Pinpoint the cell where the given text exists, returning its (x, y) midpoint coordinate. 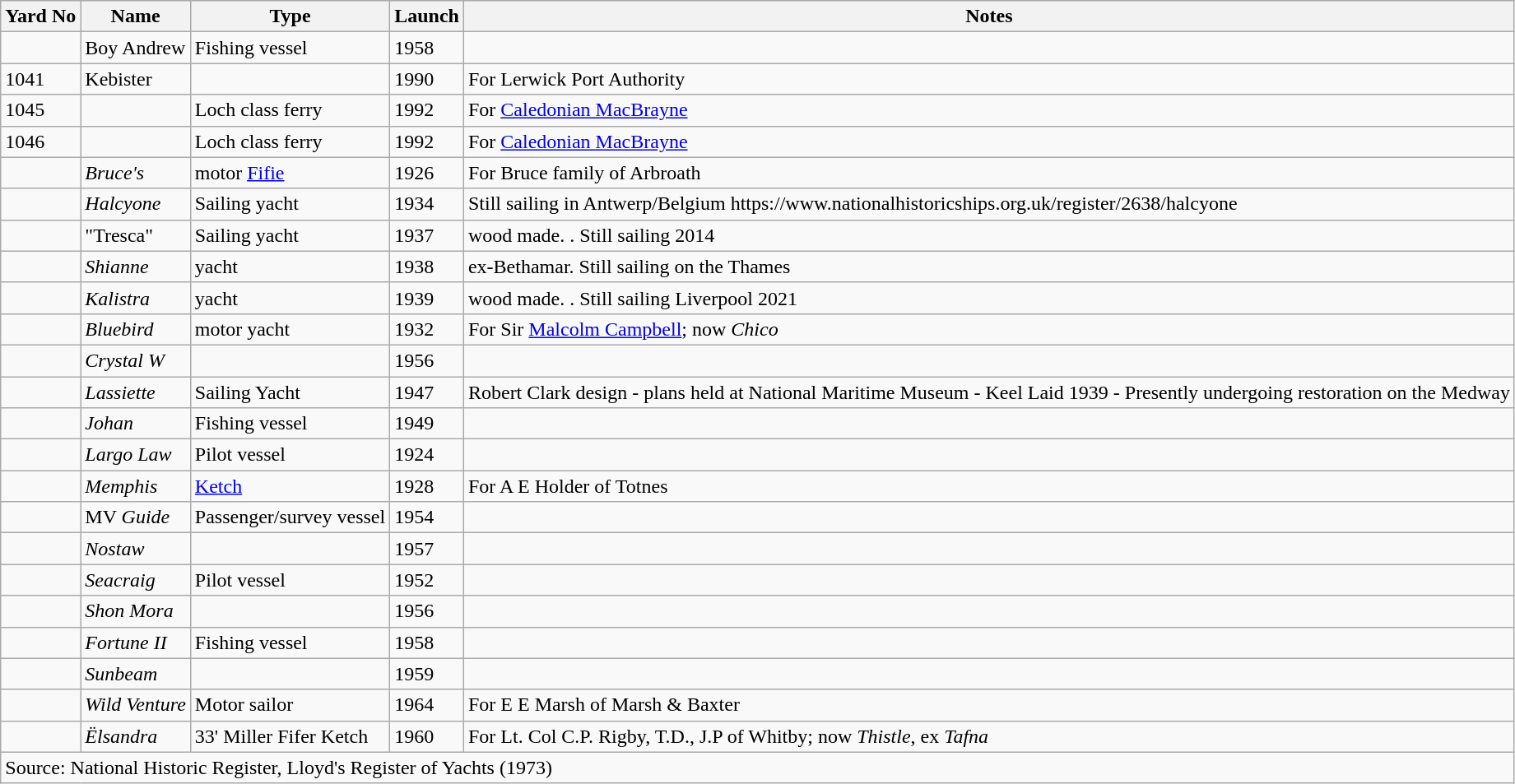
Bruce's (136, 173)
1934 (427, 204)
Lassiette (136, 392)
Bluebird (136, 329)
motor Fifie (290, 173)
1960 (427, 736)
Motor sailor (290, 705)
Launch (427, 16)
33' Miller Fifer Ketch (290, 736)
1939 (427, 298)
Shon Mora (136, 611)
wood made. . Still sailing 2014 (989, 235)
Still sailing in Antwerp/Belgium https://www.nationalhistoricships.org.uk/register/2638/halcyone (989, 204)
1949 (427, 424)
1926 (427, 173)
Robert Clark design - plans held at National Maritime Museum - Keel Laid 1939 - Presently undergoing restoration on the Medway (989, 392)
wood made. . Still sailing Liverpool 2021 (989, 298)
1041 (41, 79)
motor yacht (290, 329)
Kalistra (136, 298)
Sailing Yacht (290, 392)
1938 (427, 267)
Largo Law (136, 455)
Passenger/survey vessel (290, 517)
Sunbeam (136, 674)
1932 (427, 329)
1937 (427, 235)
1046 (41, 141)
Shianne (136, 267)
Fortune II (136, 643)
1928 (427, 486)
Seacraig (136, 580)
Type (290, 16)
For Lt. Col C.P. Rigby, T.D., J.P of Whitby; now Thistle, ex Tafna (989, 736)
Crystal W (136, 360)
Name (136, 16)
For Lerwick Port Authority (989, 79)
"Tresca" (136, 235)
ex-Bethamar. Still sailing on the Thames (989, 267)
For Sir Malcolm Campbell; now Chico (989, 329)
Wild Venture (136, 705)
Nostaw (136, 549)
1964 (427, 705)
1924 (427, 455)
Kebister (136, 79)
Memphis (136, 486)
For A E Holder of Totnes (989, 486)
Yard No (41, 16)
1952 (427, 580)
Ëlsandra (136, 736)
For E E Marsh of Marsh & Baxter (989, 705)
Halcyone (136, 204)
Ketch (290, 486)
Johan (136, 424)
MV Guide (136, 517)
1954 (427, 517)
For Bruce family of Arbroath (989, 173)
Notes (989, 16)
1959 (427, 674)
1045 (41, 110)
1957 (427, 549)
1990 (427, 79)
1947 (427, 392)
Boy Andrew (136, 48)
Source: National Historic Register, Lloyd's Register of Yachts (1973) (758, 768)
